From the cell containing the given text, extract its center point as (x, y) coordinate. 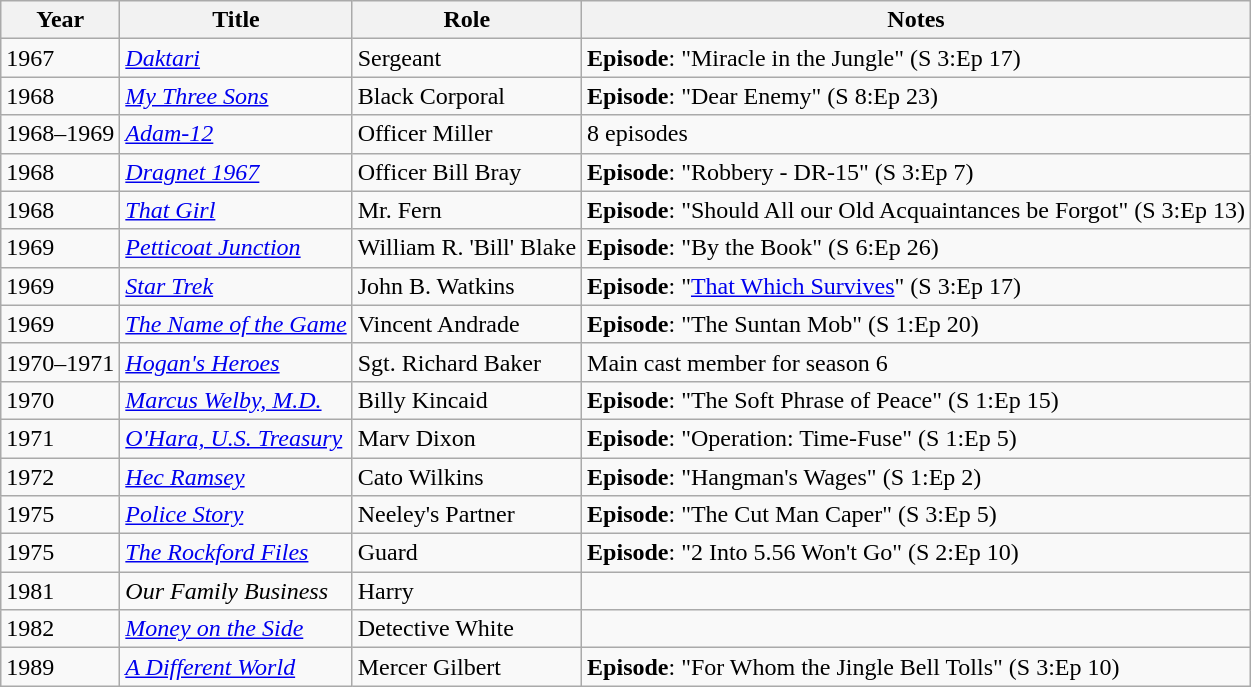
Harry (466, 591)
1989 (60, 667)
Daktari (236, 58)
Black Corporal (466, 96)
1970–1971 (60, 362)
Episode: "For Whom the Jingle Bell Tolls" (S 3:Ep 10) (916, 667)
The Name of the Game (236, 324)
Officer Bill Bray (466, 172)
Our Family Business (236, 591)
Episode: "Dear Enemy" (S 8:Ep 23) (916, 96)
Marv Dixon (466, 438)
Episode: "2 Into 5.56 Won't Go" (S 2:Ep 10) (916, 553)
Role (466, 20)
Police Story (236, 515)
Vincent Andrade (466, 324)
Episode: "That Which Survives" (S 3:Ep 17) (916, 286)
Cato Wilkins (466, 477)
Episode: "Operation: Time-Fuse" (S 1:Ep 5) (916, 438)
My Three Sons (236, 96)
Year (60, 20)
1972 (60, 477)
William R. 'Bill' Blake (466, 248)
8 episodes (916, 134)
O'Hara, U.S. Treasury (236, 438)
Episode: "By the Book" (S 6:Ep 26) (916, 248)
Title (236, 20)
1981 (60, 591)
Neeley's Partner (466, 515)
A Different World (236, 667)
Billy Kincaid (466, 400)
1967 (60, 58)
Sgt. Richard Baker (466, 362)
Episode: "The Cut Man Caper" (S 3:Ep 5) (916, 515)
Episode: "Hangman's Wages" (S 1:Ep 2) (916, 477)
Dragnet 1967 (236, 172)
Officer Miller (466, 134)
1968–1969 (60, 134)
Episode: "Should All our Old Acquaintances be Forgot" (S 3:Ep 13) (916, 210)
Detective White (466, 629)
The Rockford Files (236, 553)
Mercer Gilbert (466, 667)
Star Trek (236, 286)
That Girl (236, 210)
Mr. Fern (466, 210)
Hec Ramsey (236, 477)
1971 (60, 438)
Notes (916, 20)
Main cast member for season 6 (916, 362)
Petticoat Junction (236, 248)
Episode: "The Suntan Mob" (S 1:Ep 20) (916, 324)
Episode: "Miracle in the Jungle" (S 3:Ep 17) (916, 58)
Sergeant (466, 58)
Money on the Side (236, 629)
Hogan's Heroes (236, 362)
1970 (60, 400)
John B. Watkins (466, 286)
1982 (60, 629)
Adam-12 (236, 134)
Episode: "The Soft Phrase of Peace" (S 1:Ep 15) (916, 400)
Episode: "Robbery - DR-15" (S 3:Ep 7) (916, 172)
Guard (466, 553)
Marcus Welby, M.D. (236, 400)
